From the cell containing the given text, extract its center point as (X, Y) coordinate. 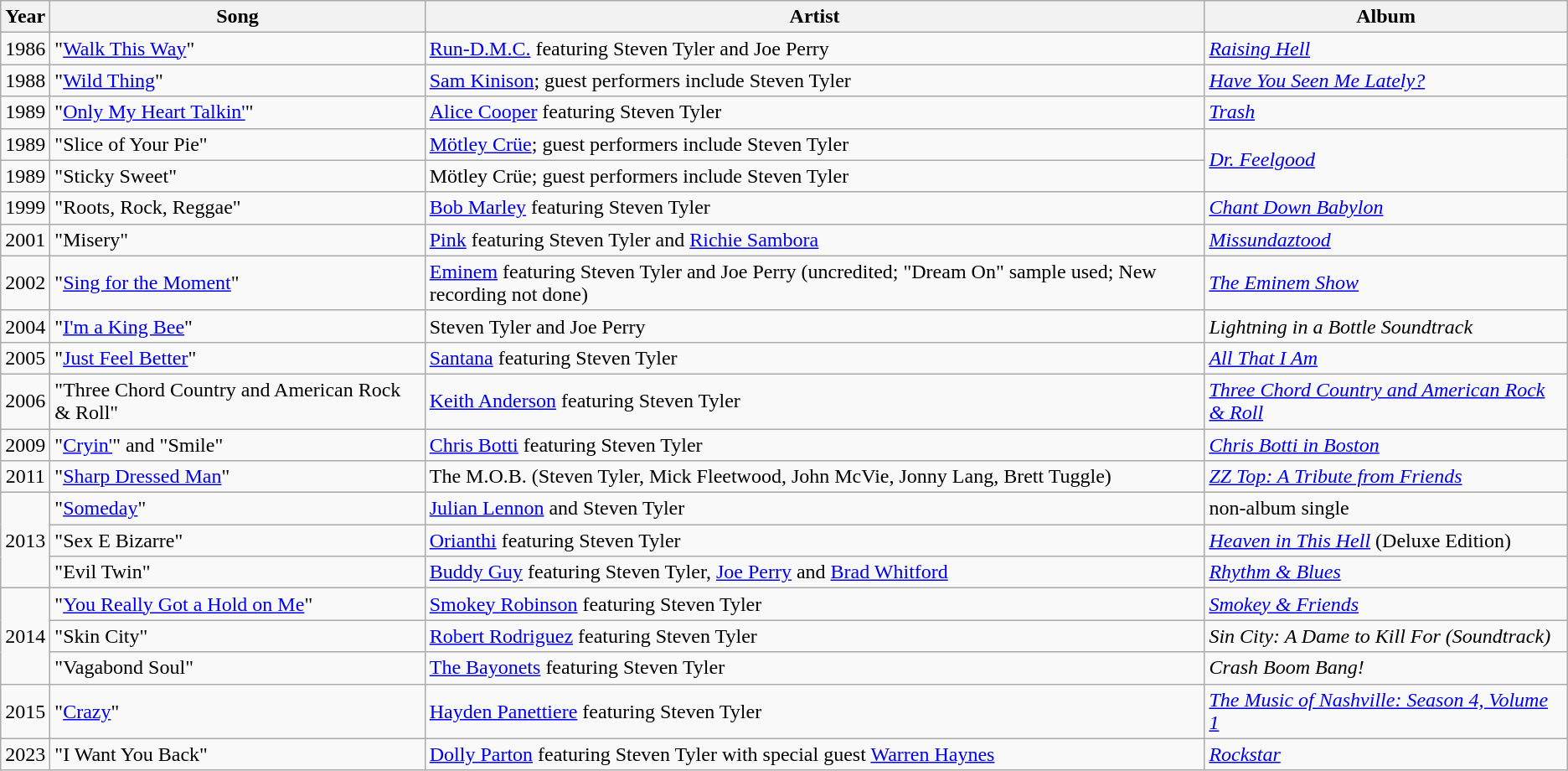
Smokey Robinson featuring Steven Tyler (814, 604)
Hayden Panettiere featuring Steven Tyler (814, 711)
"Roots, Rock, Reggae" (238, 208)
Heaven in This Hell (Deluxe Edition) (1385, 541)
Have You Seen Me Lately? (1385, 80)
Steven Tyler and Joe Perry (814, 326)
1986 (25, 49)
Missundaztood (1385, 240)
"Evil Twin" (238, 572)
Robert Rodriguez featuring Steven Tyler (814, 636)
Sam Kinison; guest performers include Steven Tyler (814, 80)
"Misery" (238, 240)
2002 (25, 283)
"Sing for the Moment" (238, 283)
2005 (25, 358)
2006 (25, 401)
"Just Feel Better" (238, 358)
Three Chord Country and American Rock & Roll (1385, 401)
Julian Lennon and Steven Tyler (814, 509)
Bob Marley featuring Steven Tyler (814, 208)
1988 (25, 80)
Rhythm & Blues (1385, 572)
"Sharp Dressed Man" (238, 477)
"Cryin'" and "Smile" (238, 445)
Rockstar (1385, 754)
"You Really Got a Hold on Me" (238, 604)
2023 (25, 754)
2011 (25, 477)
1999 (25, 208)
Chris Botti in Boston (1385, 445)
Lightning in a Bottle Soundtrack (1385, 326)
Raising Hell (1385, 49)
The Eminem Show (1385, 283)
2013 (25, 541)
"Someday" (238, 509)
All That I Am (1385, 358)
2014 (25, 636)
2001 (25, 240)
ZZ Top: A Tribute from Friends (1385, 477)
"I'm a King Bee" (238, 326)
Eminem featuring Steven Tyler and Joe Perry (uncredited; "Dream On" sample used; New recording not done) (814, 283)
"Walk This Way" (238, 49)
The M.O.B. (Steven Tyler, Mick Fleetwood, John McVie, Jonny Lang, Brett Tuggle) (814, 477)
Smokey & Friends (1385, 604)
Trash (1385, 112)
Dr. Feelgood (1385, 160)
"Sex E Bizarre" (238, 541)
"Crazy" (238, 711)
Run-D.M.C. featuring Steven Tyler and Joe Perry (814, 49)
Dolly Parton featuring Steven Tyler with special guest Warren Haynes (814, 754)
Buddy Guy featuring Steven Tyler, Joe Perry and Brad Whitford (814, 572)
"I Want You Back" (238, 754)
Album (1385, 17)
Orianthi featuring Steven Tyler (814, 541)
2009 (25, 445)
2015 (25, 711)
"Only My Heart Talkin'" (238, 112)
Chris Botti featuring Steven Tyler (814, 445)
"Sticky Sweet" (238, 176)
Year (25, 17)
"Vagabond Soul" (238, 668)
Song (238, 17)
Chant Down Babylon (1385, 208)
The Music of Nashville: Season 4, Volume 1 (1385, 711)
Artist (814, 17)
Santana featuring Steven Tyler (814, 358)
2004 (25, 326)
Alice Cooper featuring Steven Tyler (814, 112)
Sin City: A Dame to Kill For (Soundtrack) (1385, 636)
Pink featuring Steven Tyler and Richie Sambora (814, 240)
non-album single (1385, 509)
"Wild Thing" (238, 80)
Keith Anderson featuring Steven Tyler (814, 401)
Crash Boom Bang! (1385, 668)
"Skin City" (238, 636)
"Slice of Your Pie" (238, 144)
The Bayonets featuring Steven Tyler (814, 668)
"Three Chord Country and American Rock & Roll" (238, 401)
